Search for the cell housing the specified text and yield its [x, y] center coordinate. 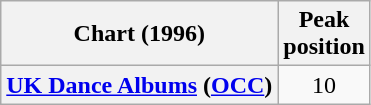
Chart (1996) [140, 34]
10 [324, 85]
UK Dance Albums (OCC) [140, 85]
Peakposition [324, 34]
